Search for the cell housing the specified text and yield its (x, y) center coordinate. 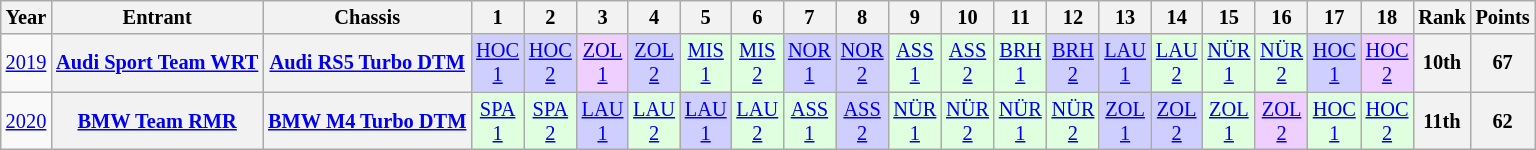
67 (1503, 63)
2019 (26, 63)
Points (1503, 17)
NOR1 (810, 63)
BRH1 (1020, 63)
4 (654, 17)
2 (550, 17)
Year (26, 17)
Audi RS5 Turbo DTM (367, 63)
Chassis (367, 17)
BMW M4 Turbo DTM (367, 121)
BMW Team RMR (157, 121)
10th (1442, 63)
SPA1 (498, 121)
7 (810, 17)
8 (862, 17)
Entrant (157, 17)
11th (1442, 121)
SPA2 (550, 121)
16 (1282, 17)
12 (1074, 17)
17 (1334, 17)
5 (706, 17)
6 (757, 17)
3 (603, 17)
MIS2 (757, 63)
9 (914, 17)
MIS1 (706, 63)
15 (1228, 17)
2020 (26, 121)
1 (498, 17)
13 (1125, 17)
14 (1177, 17)
Rank (1442, 17)
11 (1020, 17)
18 (1388, 17)
10 (968, 17)
62 (1503, 121)
Audi Sport Team WRT (157, 63)
BRH2 (1074, 63)
NOR2 (862, 63)
